Scan for the cell matching the given text and deliver its (X, Y) coordinate at center. 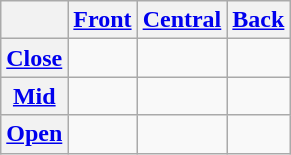
Open (34, 134)
Mid (34, 96)
Central (182, 20)
Close (34, 58)
Front (102, 20)
Back (258, 20)
